Return the [x, y] coordinate for the center point of the cell that contains the specified text.  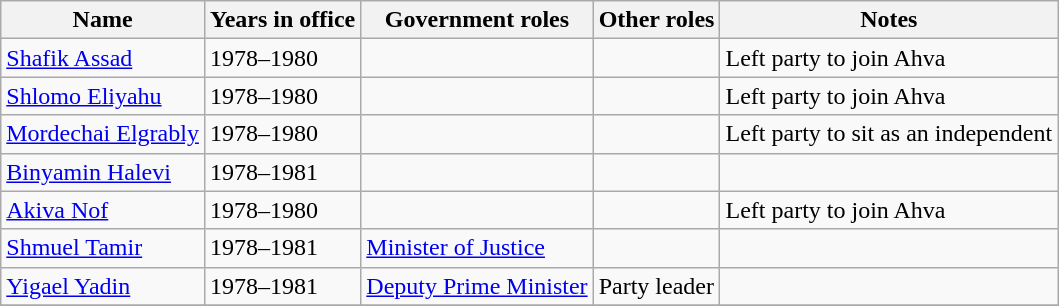
Shmuel Tamir [103, 248]
Deputy Prime Minister [477, 286]
Party leader [656, 286]
Yigael Yadin [103, 286]
Mordechai Elgrably [103, 134]
Akiva Nof [103, 210]
Notes [889, 20]
Name [103, 20]
Left party to sit as an independent [889, 134]
Binyamin Halevi [103, 172]
Shlomo Eliyahu [103, 96]
Years in office [282, 20]
Minister of Justice [477, 248]
Other roles [656, 20]
Shafik Assad [103, 58]
Government roles [477, 20]
